Detect which cell encompasses the target text, then output its [X, Y] center coordinate. 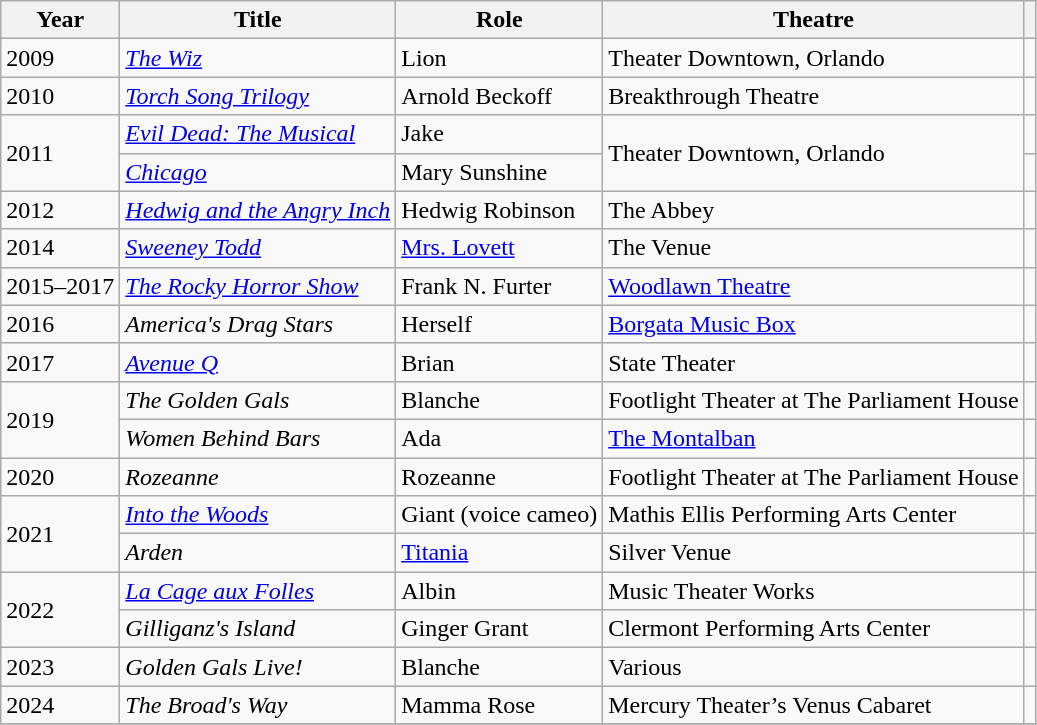
Year [60, 20]
Golden Gals Live! [258, 667]
2021 [60, 534]
2014 [60, 248]
Women Behind Bars [258, 438]
Mercury Theater’s Venus Cabaret [814, 705]
Music Theater Works [814, 591]
The Wiz [258, 58]
Gilliganz's Island [258, 629]
America's Drag Stars [258, 324]
2022 [60, 610]
Mathis Ellis Performing Arts Center [814, 515]
Frank N. Furter [500, 286]
Albin [500, 591]
2012 [60, 210]
2015–2017 [60, 286]
Arnold Beckoff [500, 96]
Into the Woods [258, 515]
Giant (voice cameo) [500, 515]
Clermont Performing Arts Center [814, 629]
Herself [500, 324]
The Montalban [814, 438]
Woodlawn Theatre [814, 286]
Avenue Q [258, 362]
2016 [60, 324]
La Cage aux Folles [258, 591]
2023 [60, 667]
Sweeney Todd [258, 248]
Chicago [258, 172]
The Venue [814, 248]
Theatre [814, 20]
Evil Dead: The Musical [258, 134]
Various [814, 667]
Torch Song Trilogy [258, 96]
Jake [500, 134]
Arden [258, 553]
2009 [60, 58]
Borgata Music Box [814, 324]
Titania [500, 553]
Brian [500, 362]
2017 [60, 362]
The Golden Gals [258, 400]
2019 [60, 419]
The Rocky Horror Show [258, 286]
Title [258, 20]
Mary Sunshine [500, 172]
2024 [60, 705]
The Abbey [814, 210]
Breakthrough Theatre [814, 96]
Silver Venue [814, 553]
2010 [60, 96]
State Theater [814, 362]
2020 [60, 477]
Lion [500, 58]
Ada [500, 438]
Mamma Rose [500, 705]
The Broad's Way [258, 705]
Mrs. Lovett [500, 248]
Role [500, 20]
Hedwig Robinson [500, 210]
Hedwig and the Angry Inch [258, 210]
2011 [60, 153]
Ginger Grant [500, 629]
